Provide the [x, y] coordinate of the cell's center where the given text is located.  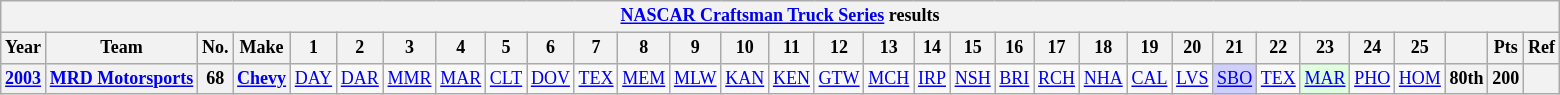
12 [839, 48]
10 [745, 48]
2003 [24, 78]
9 [696, 48]
DAR [360, 78]
MLW [696, 78]
GTW [839, 78]
19 [1150, 48]
MRD Motorsports [121, 78]
RCH [1057, 78]
NSH [972, 78]
Ref [1542, 48]
DAY [313, 78]
80th [1466, 78]
MMR [410, 78]
Make [262, 48]
NHA [1103, 78]
20 [1192, 48]
11 [792, 48]
KEN [792, 78]
16 [1014, 48]
4 [461, 48]
BRI [1014, 78]
6 [551, 48]
200 [1506, 78]
DOV [551, 78]
LVS [1192, 78]
Team [121, 48]
17 [1057, 48]
CAL [1150, 78]
MEM [644, 78]
CLT [506, 78]
Year [24, 48]
HOM [1420, 78]
1 [313, 48]
22 [1278, 48]
2 [360, 48]
15 [972, 48]
14 [932, 48]
Pts [1506, 48]
8 [644, 48]
PHO [1372, 78]
24 [1372, 48]
NASCAR Craftsman Truck Series results [780, 16]
KAN [745, 78]
13 [889, 48]
5 [506, 48]
SBO [1235, 78]
25 [1420, 48]
MCH [889, 78]
23 [1325, 48]
Chevy [262, 78]
3 [410, 48]
18 [1103, 48]
21 [1235, 48]
7 [596, 48]
IRP [932, 78]
No. [216, 48]
68 [216, 78]
